Identify which cell holds the provided text, then report its (x, y) central coordinate. 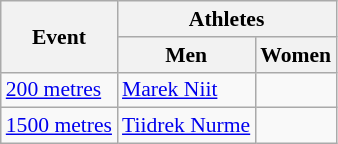
Event (59, 36)
Women (296, 55)
Marek Niit (186, 90)
Men (186, 55)
200 metres (59, 90)
Tiidrek Nurme (186, 126)
Athletes (226, 19)
1500 metres (59, 126)
